For the text-containing cell, return its midpoint in [X, Y] coordinate format. 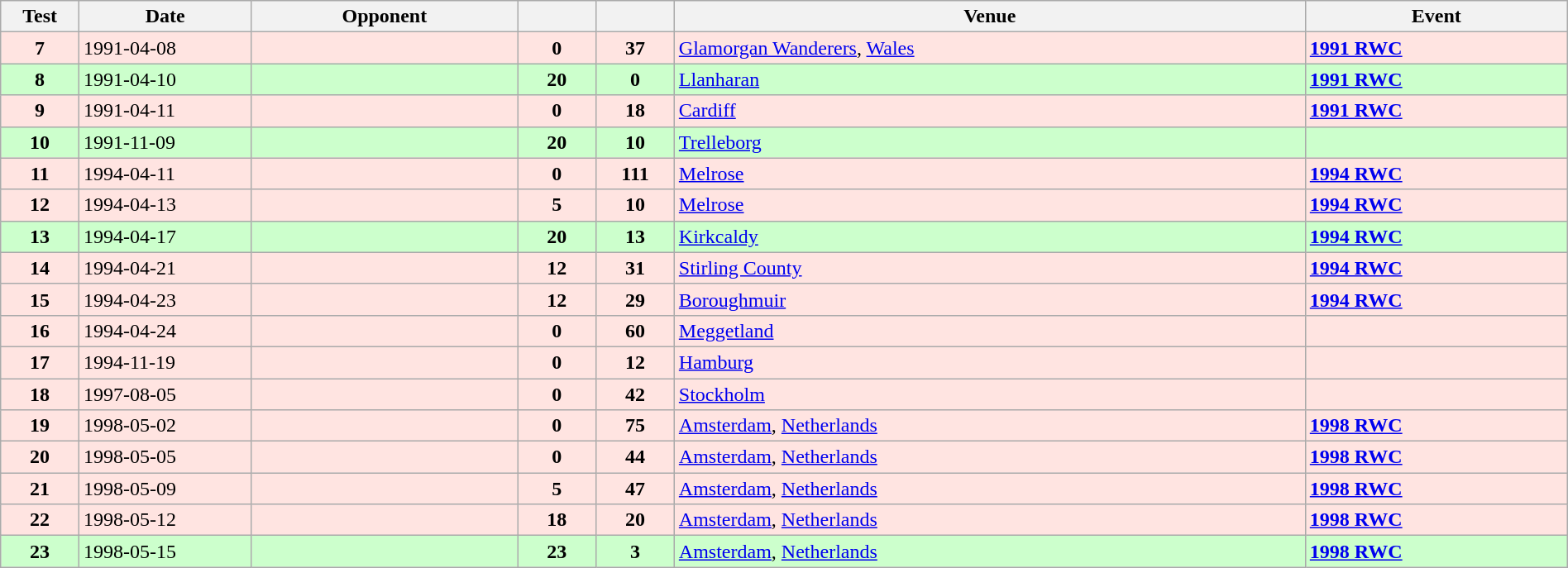
Glamorgan Wanderers, Wales [989, 48]
1994-11-19 [165, 362]
Boroughmuir [989, 299]
16 [40, 331]
75 [635, 426]
31 [635, 268]
Test [40, 17]
1998-05-12 [165, 520]
11 [40, 174]
Llanharan [989, 79]
9 [40, 111]
Hamburg [989, 362]
Date [165, 17]
21 [40, 489]
Stirling County [989, 268]
60 [635, 331]
1991-04-08 [165, 48]
14 [40, 268]
1998-05-05 [165, 457]
3 [635, 551]
19 [40, 426]
1994-04-13 [165, 205]
42 [635, 394]
Cardiff [989, 111]
37 [635, 48]
1991-04-10 [165, 79]
44 [635, 457]
Meggetland [989, 331]
7 [40, 48]
22 [40, 520]
8 [40, 79]
111 [635, 174]
29 [635, 299]
1998-05-15 [165, 551]
15 [40, 299]
Opponent [385, 17]
1991-11-09 [165, 142]
1994-04-11 [165, 174]
47 [635, 489]
Stockholm [989, 394]
1991-04-11 [165, 111]
1997-08-05 [165, 394]
1994-04-21 [165, 268]
Trelleborg [989, 142]
1994-04-23 [165, 299]
Venue [989, 17]
1994-04-24 [165, 331]
1994-04-17 [165, 236]
1998-05-02 [165, 426]
Event [1436, 17]
Kirkcaldy [989, 236]
17 [40, 362]
1998-05-09 [165, 489]
